Return (x, y) of the center of cell containing provided text 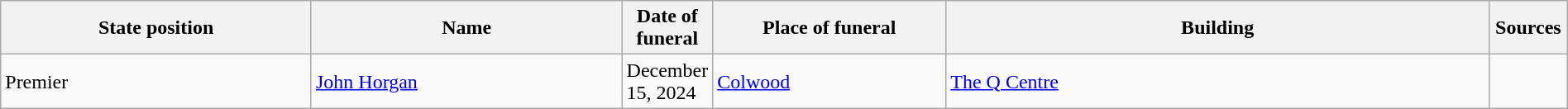
State position (156, 28)
December 15, 2024 (667, 81)
Name (466, 28)
John Horgan (466, 81)
Building (1217, 28)
Place of funeral (829, 28)
Premier (156, 81)
Date of funeral (667, 28)
Sources (1528, 28)
The Q Centre (1217, 81)
Colwood (829, 81)
